Identify which cell holds the provided text, then report its (X, Y) central coordinate. 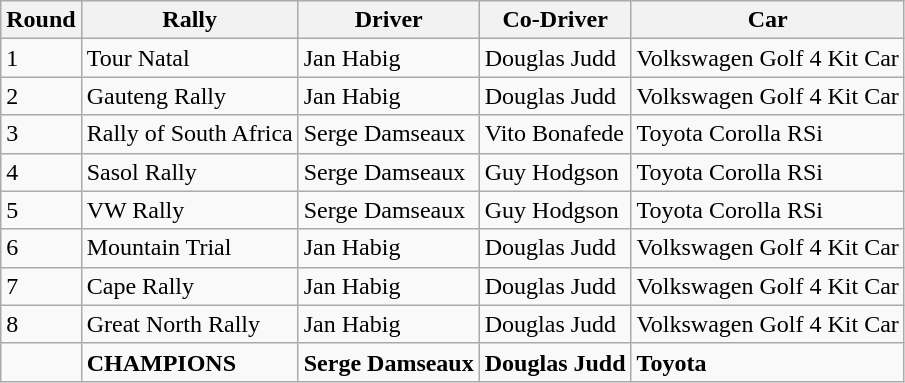
Co-Driver (555, 20)
Sasol Rally (190, 172)
Driver (388, 20)
7 (41, 286)
VW Rally (190, 210)
Gauteng Rally (190, 96)
1 (41, 58)
3 (41, 134)
2 (41, 96)
Cape Rally (190, 286)
Rally of South Africa (190, 134)
Round (41, 20)
5 (41, 210)
6 (41, 248)
Mountain Trial (190, 248)
8 (41, 324)
Tour Natal (190, 58)
Great North Rally (190, 324)
Vito Bonafede (555, 134)
CHAMPIONS (190, 362)
Rally (190, 20)
Toyota (768, 362)
4 (41, 172)
Car (768, 20)
